Capture the cell that displays the provided text and extract its (X, Y) central coordinate. 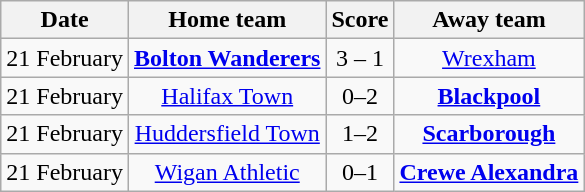
Halifax Town (227, 96)
Date (65, 20)
Away team (489, 20)
Bolton Wanderers (227, 58)
3 – 1 (360, 58)
1–2 (360, 134)
0–2 (360, 96)
Crewe Alexandra (489, 172)
Blackpool (489, 96)
Wigan Athletic (227, 172)
Score (360, 20)
Scarborough (489, 134)
0–1 (360, 172)
Huddersfield Town (227, 134)
Wrexham (489, 58)
Home team (227, 20)
